Pinpoint the cell where the given text exists, returning its [X, Y] midpoint coordinate. 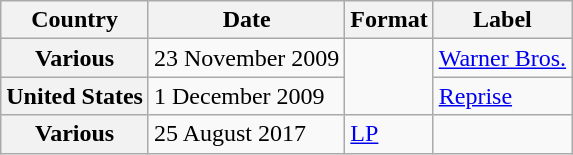
25 August 2017 [246, 134]
Date [246, 20]
Format [389, 20]
LP [389, 134]
Warner Bros. [502, 58]
1 December 2009 [246, 96]
Country [75, 20]
Label [502, 20]
Reprise [502, 96]
United States [75, 96]
23 November 2009 [246, 58]
